Output the [x, y] coordinate of the center of the cell containing the given text.  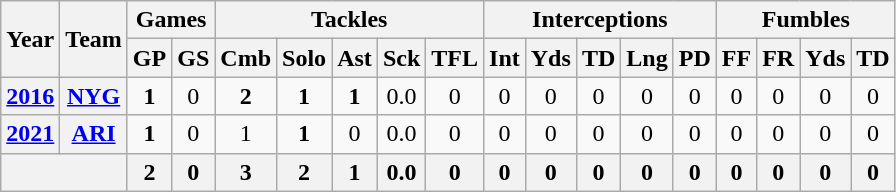
Games [170, 20]
Int [505, 58]
FF [736, 58]
Fumbles [806, 20]
GS [194, 58]
ARI [94, 134]
Interceptions [600, 20]
PD [694, 58]
Sck [401, 58]
NYG [94, 96]
Year [30, 39]
Tackles [350, 20]
2021 [30, 134]
Ast [355, 58]
Cmb [246, 58]
TFL [455, 58]
GP [149, 58]
Team [94, 39]
3 [246, 172]
FR [778, 58]
Solo [304, 58]
2016 [30, 96]
Lng [647, 58]
